Locate the cell with the specified text and output its (x, y) center coordinate. 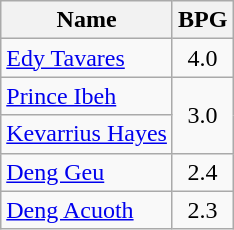
4.0 (202, 58)
Deng Acuoth (87, 210)
BPG (202, 20)
Deng Geu (87, 172)
2.4 (202, 172)
Name (87, 20)
Edy Tavares (87, 58)
3.0 (202, 115)
2.3 (202, 210)
Prince Ibeh (87, 96)
Kevarrius Hayes (87, 134)
